Search for the cell housing the specified text and yield its (x, y) center coordinate. 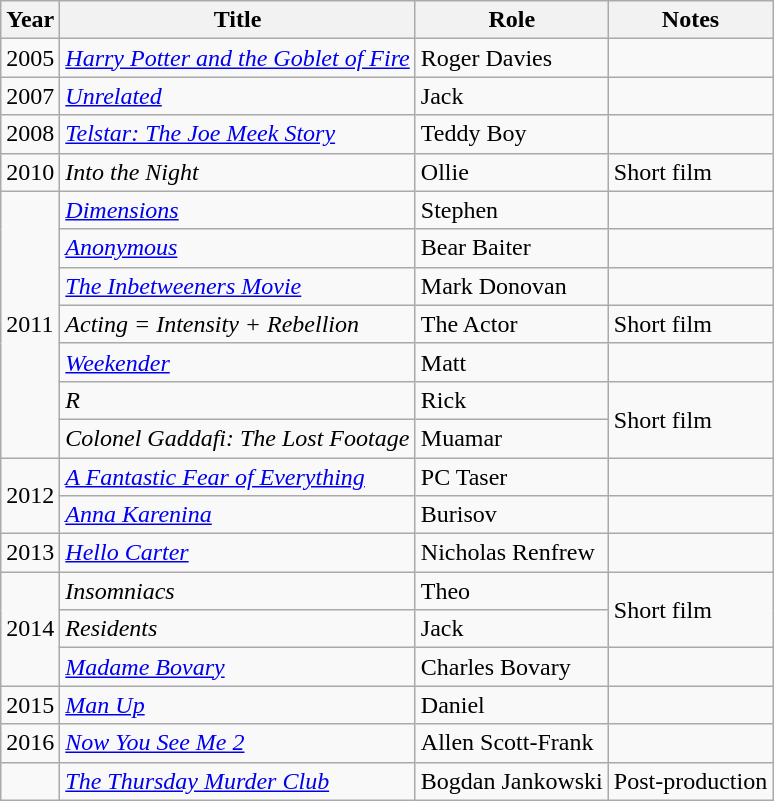
Muamar (512, 438)
Bear Baiter (512, 248)
Nicholas Renfrew (512, 553)
Post-production (690, 781)
The Actor (512, 324)
2014 (30, 629)
Man Up (238, 705)
The Thursday Murder Club (238, 781)
Stephen (512, 210)
2011 (30, 324)
Burisov (512, 515)
R (238, 400)
The Inbetweeners Movie (238, 286)
Residents (238, 629)
Roger Davies (512, 58)
Ollie (512, 172)
Teddy Boy (512, 134)
Anna Karenina (238, 515)
Weekender (238, 362)
A Fantastic Fear of Everything (238, 477)
Harry Potter and the Goblet of Fire (238, 58)
2016 (30, 743)
PC Taser (512, 477)
Theo (512, 591)
Insomniacs (238, 591)
Telstar: The Joe Meek Story (238, 134)
Allen Scott-Frank (512, 743)
Title (238, 20)
2010 (30, 172)
Notes (690, 20)
Anonymous (238, 248)
2015 (30, 705)
Into the Night (238, 172)
Role (512, 20)
Colonel Gaddafi: The Lost Footage (238, 438)
2007 (30, 96)
Matt (512, 362)
2013 (30, 553)
Charles Bovary (512, 667)
2008 (30, 134)
2012 (30, 496)
Now You See Me 2 (238, 743)
2005 (30, 58)
Bogdan Jankowski (512, 781)
Unrelated (238, 96)
Rick (512, 400)
Dimensions (238, 210)
Mark Donovan (512, 286)
Year (30, 20)
Madame Bovary (238, 667)
Acting = Intensity + Rebellion (238, 324)
Daniel (512, 705)
Hello Carter (238, 553)
